Output the [x, y] coordinate of the center of the cell containing the given text.  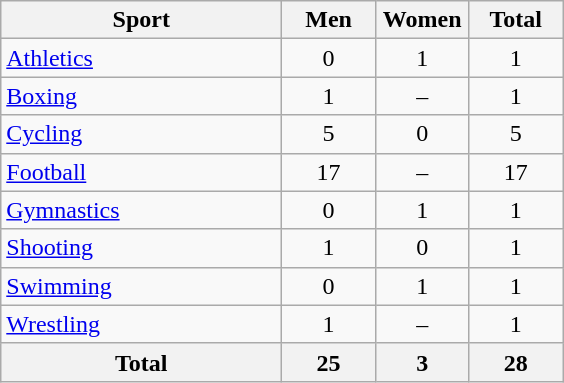
28 [516, 362]
3 [422, 362]
Boxing [142, 96]
Football [142, 172]
Sport [142, 20]
Gymnastics [142, 210]
Swimming [142, 286]
Men [329, 20]
25 [329, 362]
Cycling [142, 134]
Women [422, 20]
Wrestling [142, 324]
Athletics [142, 58]
Shooting [142, 248]
